For the text-containing cell, return its midpoint in (x, y) coordinate format. 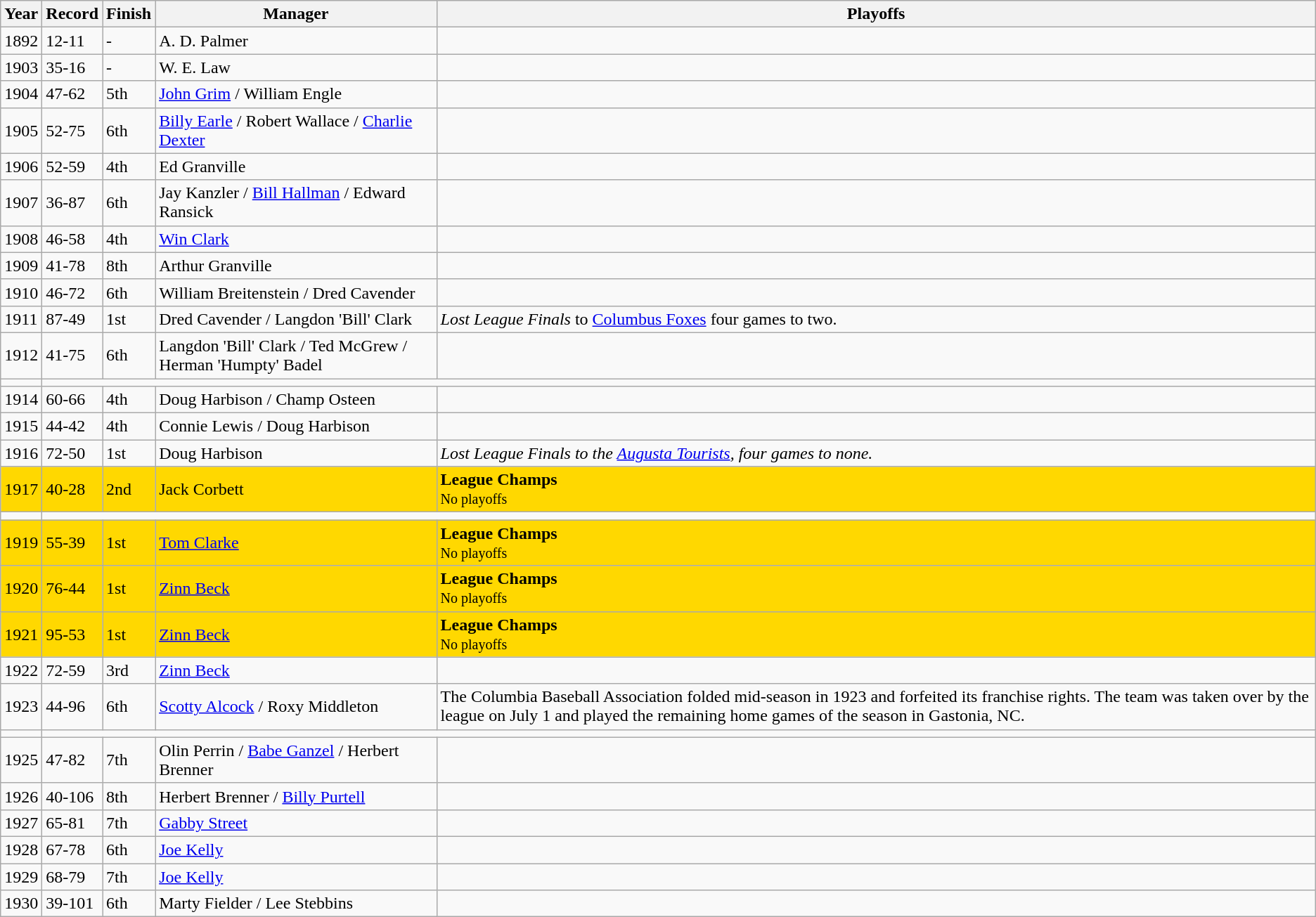
1904 (21, 94)
Langdon 'Bill' Clark / Ted McGrew / Herman 'Humpty' Badel (296, 356)
Manager (296, 14)
1922 (21, 670)
Ed Granville (296, 167)
68-79 (72, 876)
44-96 (72, 707)
41-75 (72, 356)
Finish (129, 14)
1916 (21, 453)
1923 (21, 707)
5th (129, 94)
1926 (21, 796)
Billy Earle / Robert Wallace / Charlie Dexter (296, 131)
67-78 (72, 850)
1892 (21, 41)
John Grim / William Engle (296, 94)
Herbert Brenner / Billy Purtell (296, 796)
Year (21, 14)
Marty Fielder / Lee Stebbins (296, 904)
Playoffs (876, 14)
60-66 (72, 400)
1903 (21, 67)
65-81 (72, 823)
Jack Corbett (296, 489)
Olin Perrin / Babe Ganzel / Herbert Brenner (296, 760)
Scotty Alcock / Roxy Middleton (296, 707)
1929 (21, 876)
1921 (21, 634)
52-59 (72, 167)
40-28 (72, 489)
72-50 (72, 453)
Jay Kanzler / Bill Hallman / Edward Ransick (296, 202)
2nd (129, 489)
1919 (21, 542)
35-16 (72, 67)
87-49 (72, 319)
Gabby Street (296, 823)
William Breitenstein / Dred Cavender (296, 292)
Tom Clarke (296, 542)
12-11 (72, 41)
1906 (21, 167)
1915 (21, 427)
44-42 (72, 427)
46-58 (72, 239)
3rd (129, 670)
52-75 (72, 131)
40-106 (72, 796)
Record (72, 14)
46-72 (72, 292)
1925 (21, 760)
1927 (21, 823)
Doug Harbison / Champ Osteen (296, 400)
39-101 (72, 904)
1910 (21, 292)
1928 (21, 850)
1917 (21, 489)
72-59 (72, 670)
76-44 (72, 589)
Win Clark (296, 239)
41-78 (72, 266)
1930 (21, 904)
47-82 (72, 760)
1920 (21, 589)
Arthur Granville (296, 266)
1911 (21, 319)
55-39 (72, 542)
1907 (21, 202)
47-62 (72, 94)
Lost League Finals to the Augusta Tourists, four games to none. (876, 453)
A. D. Palmer (296, 41)
Dred Cavender / Langdon 'Bill' Clark (296, 319)
1914 (21, 400)
95-53 (72, 634)
1909 (21, 266)
1912 (21, 356)
1908 (21, 239)
Doug Harbison (296, 453)
Lost League Finals to Columbus Foxes four games to two. (876, 319)
Connie Lewis / Doug Harbison (296, 427)
W. E. Law (296, 67)
36-87 (72, 202)
1905 (21, 131)
